Find where the given text appears and provide that cell's center as [x, y] coordinate. 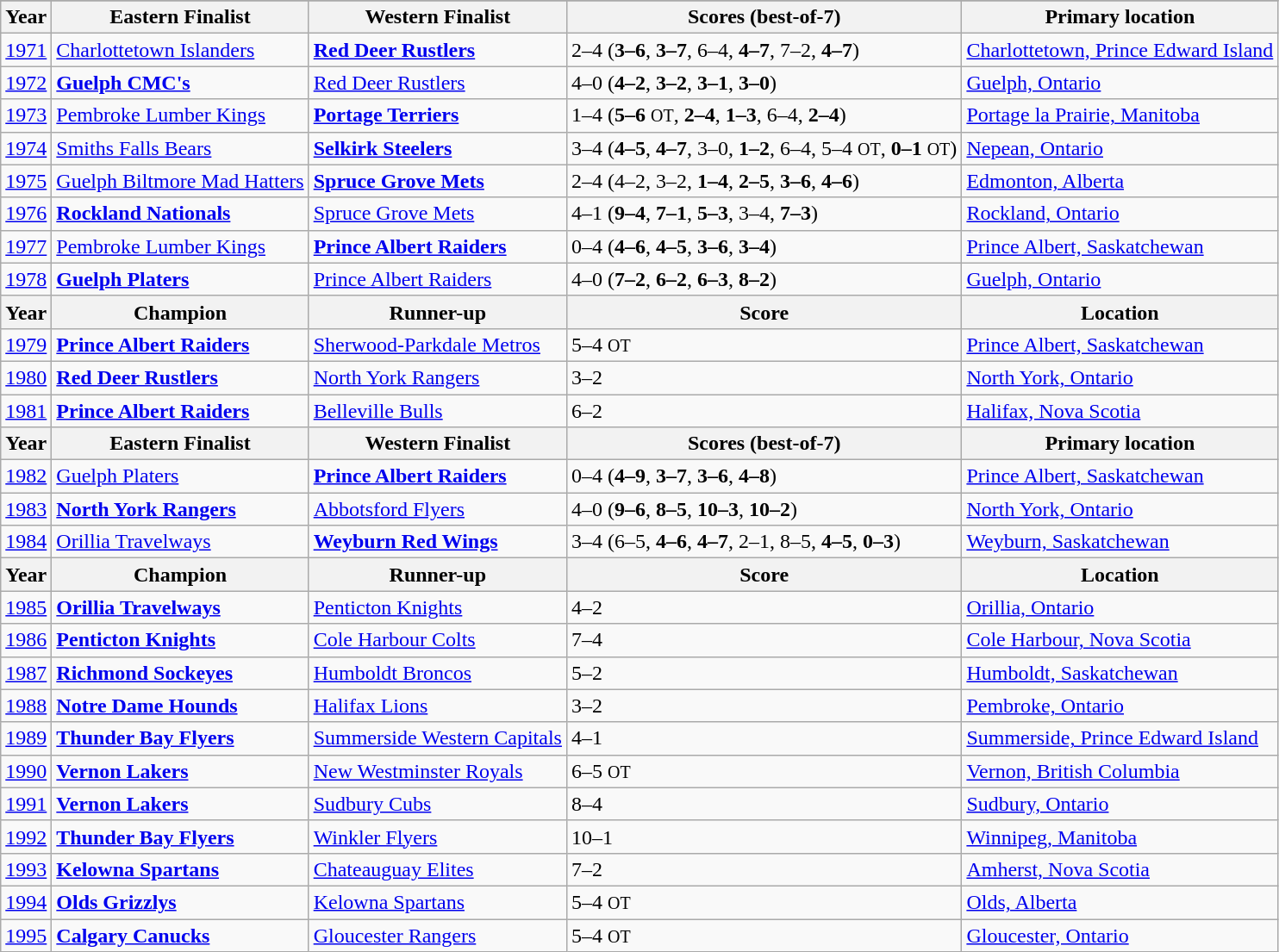
1981 [26, 411]
2–4 (3–6, 3–7, 6–4, 4–7, 7–2, 4–7) [764, 50]
1982 [26, 476]
1995 [26, 935]
Vernon, British Columbia [1120, 771]
1983 [26, 509]
1994 [26, 902]
1978 [26, 279]
3–4 (6–5, 4–6, 4–7, 2–1, 8–5, 4–5, 0–3) [764, 542]
1988 [26, 706]
Belleville Bulls [438, 411]
Weyburn, Saskatchewan [1120, 542]
Rockland, Ontario [1120, 214]
Rockland Nationals [180, 214]
2–4 (4–2, 3–2, 1–4, 2–5, 3–6, 4–6) [764, 181]
Sherwood-Parkdale Metros [438, 345]
1990 [26, 771]
0–4 (4–9, 3–7, 3–6, 4–8) [764, 476]
Guelph CMC's [180, 83]
Charlottetown, Prince Edward Island [1120, 50]
Humboldt, Saskatchewan [1120, 673]
Smiths Falls Bears [180, 148]
4–1 (9–4, 7–1, 5–3, 3–4, 7–3) [764, 214]
1–4 (5–6 OT, 2–4, 1–3, 6–4, 2–4) [764, 115]
Richmond Sockeyes [180, 673]
Weyburn Red Wings [438, 542]
Gloucester Rangers [438, 935]
New Westminster Royals [438, 771]
Calgary Canucks [180, 935]
4–0 (9–6, 8–5, 10–3, 10–2) [764, 509]
1986 [26, 640]
3–4 (4–5, 4–7, 3–0, 1–2, 6–4, 5–4 OT, 0–1 OT) [764, 148]
4–0 (7–2, 6–2, 6–3, 8–2) [764, 279]
Guelph Biltmore Mad Hatters [180, 181]
1989 [26, 738]
8–4 [764, 804]
Selkirk Steelers [438, 148]
Amherst, Nova Scotia [1120, 869]
Halifax, Nova Scotia [1120, 411]
4–0 (4–2, 3–2, 3–1, 3–0) [764, 83]
1987 [26, 673]
1977 [26, 246]
Edmonton, Alberta [1120, 181]
Charlottetown Islanders [180, 50]
4–2 [764, 607]
Winkler Flyers [438, 837]
0–4 (4–6, 4–5, 3–6, 3–4) [764, 246]
Portage la Prairie, Manitoba [1120, 115]
Summerside Western Capitals [438, 738]
1993 [26, 869]
Summerside, Prince Edward Island [1120, 738]
1985 [26, 607]
1991 [26, 804]
Sudbury, Ontario [1120, 804]
1984 [26, 542]
Portage Terriers [438, 115]
Olds Grizzlys [180, 902]
Humboldt Broncos [438, 673]
1992 [26, 837]
6–2 [764, 411]
1976 [26, 214]
Orillia, Ontario [1120, 607]
Abbotsford Flyers [438, 509]
1974 [26, 148]
Halifax Lions [438, 706]
Gloucester, Ontario [1120, 935]
1973 [26, 115]
Cole Harbour, Nova Scotia [1120, 640]
7–2 [764, 869]
7–4 [764, 640]
1975 [26, 181]
Cole Harbour Colts [438, 640]
Notre Dame Hounds [180, 706]
4–1 [764, 738]
Olds, Alberta [1120, 902]
6–5 OT [764, 771]
1972 [26, 83]
5–2 [764, 673]
1971 [26, 50]
Nepean, Ontario [1120, 148]
Chateauguay Elites [438, 869]
Winnipeg, Manitoba [1120, 837]
Sudbury Cubs [438, 804]
1979 [26, 345]
10–1 [764, 837]
Pembroke, Ontario [1120, 706]
1980 [26, 377]
